Identify which cell holds the provided text, then report its (x, y) central coordinate. 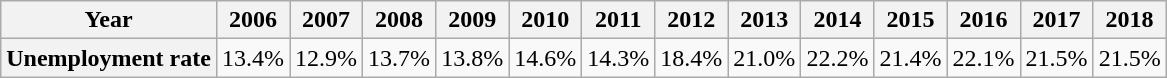
2018 (1130, 20)
13.4% (252, 58)
2012 (692, 20)
13.8% (472, 58)
2013 (764, 20)
2014 (838, 20)
12.9% (326, 58)
2009 (472, 20)
14.6% (546, 58)
2006 (252, 20)
Year (109, 20)
2017 (1056, 20)
13.7% (400, 58)
2015 (910, 20)
2010 (546, 20)
2007 (326, 20)
2008 (400, 20)
14.3% (618, 58)
21.4% (910, 58)
2016 (984, 20)
21.0% (764, 58)
18.4% (692, 58)
22.2% (838, 58)
22.1% (984, 58)
Unemployment rate (109, 58)
2011 (618, 20)
